Determine the [X, Y] coordinate at the center of the cell enclosing the given text.  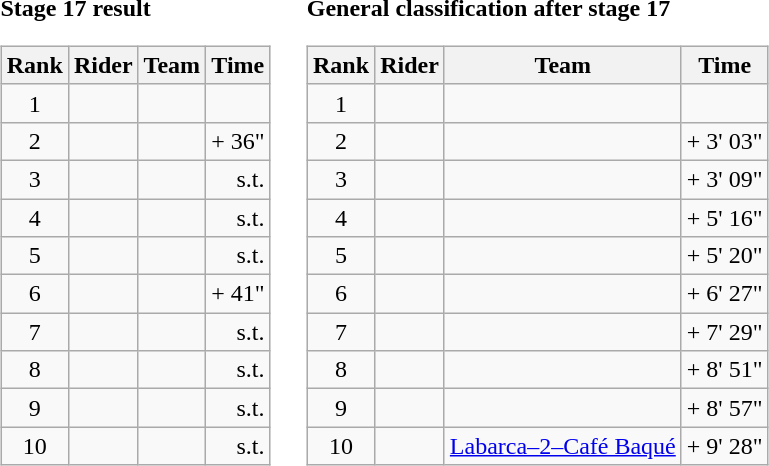
Labarca–2–Café Baqué [562, 446]
+ 6' 27" [724, 294]
+ 36" [238, 141]
+ 5' 16" [724, 217]
+ 3' 03" [724, 141]
+ 9' 28" [724, 446]
+ 8' 57" [724, 408]
+ 8' 51" [724, 370]
+ 3' 09" [724, 179]
+ 41" [238, 294]
+ 5' 20" [724, 256]
+ 7' 29" [724, 332]
